Determine the (x, y) coordinate at the center of the cell enclosing the given text.  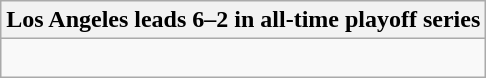
Los Angeles leads 6–2 in all-time playoff series (244, 20)
